Search for the cell housing the specified text and yield its [X, Y] center coordinate. 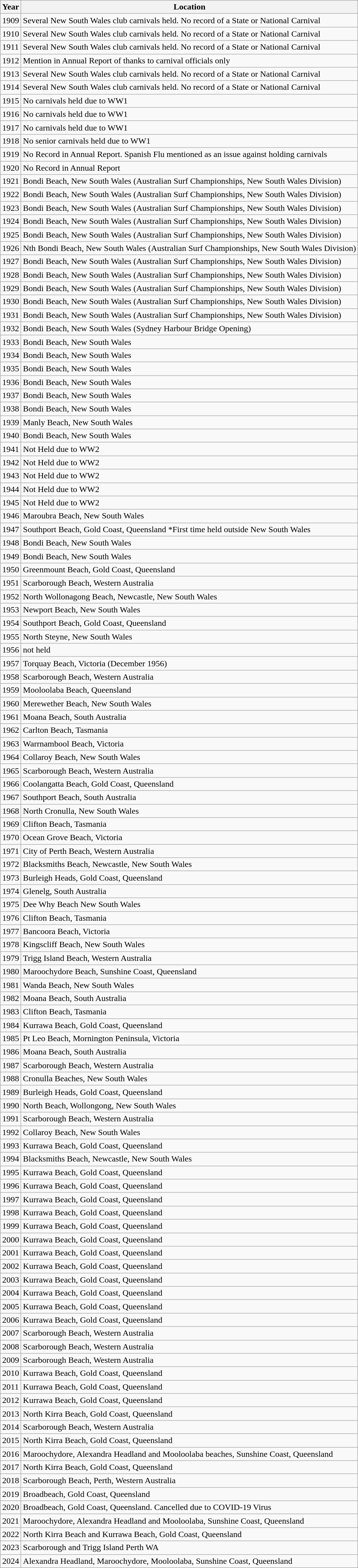
2006 [11, 1320]
1988 [11, 1079]
North Beach, Wollongong, New South Wales [189, 1106]
1929 [11, 288]
Nth Bondi Beach, New South Wales (Australian Surf Championships, New South Wales Division) [189, 248]
1957 [11, 663]
1952 [11, 597]
1954 [11, 623]
2017 [11, 1467]
Broadbeach, Gold Coast, Queensland [189, 1494]
1921 [11, 181]
1951 [11, 583]
1958 [11, 677]
1989 [11, 1092]
1959 [11, 690]
2016 [11, 1454]
Maroubra Beach, New South Wales [189, 516]
1994 [11, 1159]
Bondi Beach, New South Wales (Sydney Harbour Bridge Opening) [189, 328]
1945 [11, 503]
1991 [11, 1119]
1975 [11, 905]
Carlton Beach, Tasmania [189, 730]
North Kirra Beach and Kurrawa Beach, Gold Coast, Queensland [189, 1534]
1982 [11, 998]
Warrnambool Beach, Victoria [189, 744]
Southport Beach, Gold Coast, Queensland *First time held outside New South Wales [189, 529]
1915 [11, 101]
1947 [11, 529]
1978 [11, 945]
Wanda Beach, New South Wales [189, 985]
Broadbeach, Gold Coast, Queensland. Cancelled due to COVID-19 Virus [189, 1507]
1969 [11, 824]
1971 [11, 851]
2009 [11, 1360]
No senior carnivals held due to WW1 [189, 141]
not held [189, 650]
1912 [11, 61]
2015 [11, 1440]
1967 [11, 797]
2021 [11, 1521]
1972 [11, 864]
Year [11, 7]
Location [189, 7]
Southport Beach, South Australia [189, 797]
1996 [11, 1186]
1968 [11, 811]
No Record in Annual Report. Spanish Flu mentioned as an issue against holding carnivals [189, 154]
North Wollonagong Beach, Newcastle, New South Wales [189, 597]
North Cronulla, New South Wales [189, 811]
Ocean Grove Beach, Victoria [189, 838]
Newport Beach, New South Wales [189, 610]
Trigg Island Beach, Western Australia [189, 958]
1916 [11, 114]
Torquay Beach, Victoria (December 1956) [189, 663]
1910 [11, 34]
1942 [11, 462]
1926 [11, 248]
2020 [11, 1507]
1936 [11, 382]
2023 [11, 1548]
1974 [11, 891]
1973 [11, 878]
1976 [11, 918]
1911 [11, 47]
1933 [11, 342]
1937 [11, 396]
1941 [11, 449]
1944 [11, 489]
1998 [11, 1213]
Manly Beach, New South Wales [189, 422]
1984 [11, 1025]
Greenmount Beach, Gold Coast, Queensland [189, 569]
Bancoora Beach, Victoria [189, 931]
1990 [11, 1106]
2002 [11, 1266]
1992 [11, 1132]
1995 [11, 1172]
Mooloolaba Beach, Queensland [189, 690]
1930 [11, 302]
City of Perth Beach, Western Australia [189, 851]
Scarborough Beach, Perth, Western Australia [189, 1481]
1953 [11, 610]
1946 [11, 516]
2010 [11, 1373]
Cronulla Beaches, New South Wales [189, 1079]
Maroochydore, Alexandra Headland and Mooloolaba, Sunshine Coast, Queensland [189, 1521]
1919 [11, 154]
1927 [11, 262]
Maroochydore Beach, Sunshine Coast, Queensland [189, 971]
1935 [11, 369]
2019 [11, 1494]
1965 [11, 770]
1940 [11, 436]
1943 [11, 476]
1986 [11, 1052]
1987 [11, 1065]
2001 [11, 1253]
1962 [11, 730]
1956 [11, 650]
No Record in Annual Report [189, 168]
1999 [11, 1226]
1922 [11, 195]
1923 [11, 208]
2004 [11, 1293]
1948 [11, 543]
Glenelg, South Australia [189, 891]
1997 [11, 1199]
1955 [11, 637]
1963 [11, 744]
Merewether Beach, New South Wales [189, 704]
1918 [11, 141]
North Steyne, New South Wales [189, 637]
2003 [11, 1280]
2013 [11, 1413]
1985 [11, 1039]
2007 [11, 1333]
Alexandra Headland, Maroochydore, Mooloolaba, Sunshine Coast, Queensland [189, 1561]
2005 [11, 1306]
Mention in Annual Report of thanks to carnival officials only [189, 61]
1966 [11, 784]
2012 [11, 1400]
1925 [11, 235]
2024 [11, 1561]
Southport Beach, Gold Coast, Queensland [189, 623]
2000 [11, 1239]
1920 [11, 168]
2014 [11, 1427]
1979 [11, 958]
1981 [11, 985]
1913 [11, 74]
1960 [11, 704]
Maroochydore, Alexandra Headland and Mooloolaba beaches, Sunshine Coast, Queensland [189, 1454]
2011 [11, 1387]
2008 [11, 1347]
Dee Why Beach New South Wales [189, 905]
Scarborough and Trigg Island Perth WA [189, 1548]
1939 [11, 422]
2022 [11, 1534]
1980 [11, 971]
1993 [11, 1146]
1961 [11, 717]
1931 [11, 315]
1949 [11, 556]
1909 [11, 20]
1924 [11, 221]
1977 [11, 931]
1928 [11, 275]
1917 [11, 127]
Kingscliff Beach, New South Wales [189, 945]
1983 [11, 1012]
1932 [11, 328]
Pt Leo Beach, Mornington Peninsula, Victoria [189, 1039]
1964 [11, 757]
2018 [11, 1481]
1914 [11, 87]
1938 [11, 409]
1934 [11, 355]
Coolangatta Beach, Gold Coast, Queensland [189, 784]
1970 [11, 838]
1950 [11, 569]
